Extract the (X, Y) coordinate from the center of the cell holding the provided text.  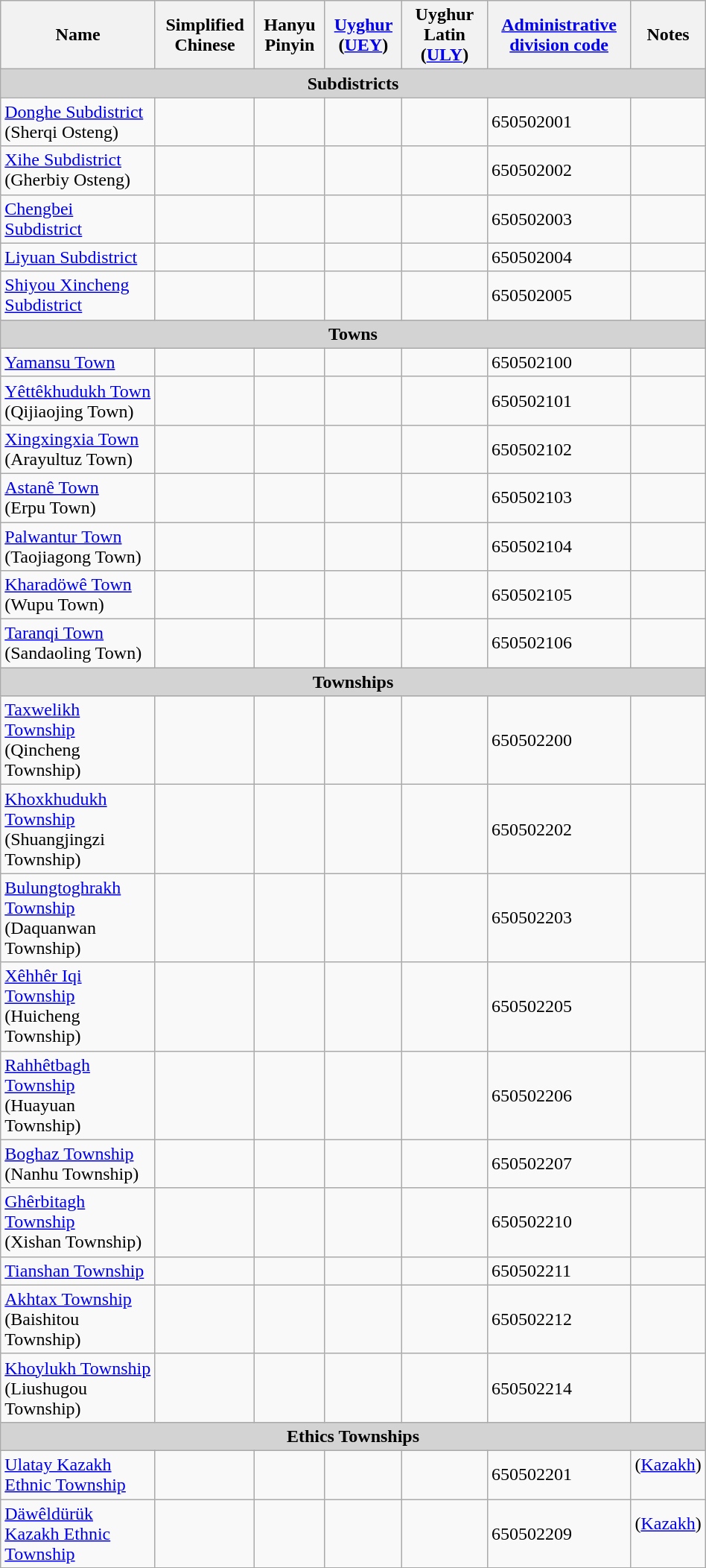
650502100 (559, 362)
Bulungtoghrakh Township(Daquanwan Township) (78, 918)
Ethics Townships (353, 1436)
Palwantur Town(Taojiagong Town) (78, 546)
650502004 (559, 257)
Akhtax Township(Baishitou Township) (78, 1319)
650502202 (559, 829)
650502105 (559, 595)
Uyghur Latin (ULY) (444, 35)
Xihe Subdistrict(Gherbiy Osteng) (78, 170)
Däwêldürük Kazakh Ethnic Township (78, 1534)
650502214 (559, 1388)
Astanê Town(Erpu Town) (78, 498)
Rahhêtbagh Township(Huayuan Township) (78, 1096)
Khoxkhudukh Township(Shuangjingzi Township) (78, 829)
650502003 (559, 219)
650502104 (559, 546)
Taxwelikh Township(Qincheng Township) (78, 741)
Shiyou Xincheng Subdistrict (78, 295)
Boghaz Township(Nanhu Township) (78, 1164)
650502005 (559, 295)
650502212 (559, 1319)
650502200 (559, 741)
Ghêrbitagh Township(Xishan Township) (78, 1222)
650502002 (559, 170)
Uyghur (UEY) (363, 35)
Simplified Chinese (204, 35)
650502211 (559, 1271)
650502209 (559, 1534)
650502001 (559, 122)
Towns (353, 334)
650502203 (559, 918)
Notes (668, 35)
Name (78, 35)
Ulatay Kazakh Ethnic Township (78, 1474)
650502206 (559, 1096)
650502201 (559, 1474)
650502102 (559, 449)
Khoylukh Township(Liushugou Township) (78, 1388)
Hanyu Pinyin (290, 35)
Kharadöwê Town(Wupu Town) (78, 595)
Townships (353, 682)
Taranqi Town(Sandaoling Town) (78, 644)
650502103 (559, 498)
650502101 (559, 401)
Xêhhêr Iqi Township(Huicheng Township) (78, 1006)
Liyuan Subdistrict (78, 257)
Donghe Subdistrict(Sherqi Osteng) (78, 122)
650502207 (559, 1164)
Tianshan Township (78, 1271)
Chengbei Subdistrict (78, 219)
650502210 (559, 1222)
Xingxingxia Town(Arayultuz Town) (78, 449)
650502106 (559, 644)
Yamansu Town (78, 362)
650502205 (559, 1006)
Administrative division code (559, 35)
Subdistricts (353, 83)
Yêttêkhudukh Town(Qijiaojing Town) (78, 401)
